Pinpoint the cell where the given text exists, returning its [x, y] midpoint coordinate. 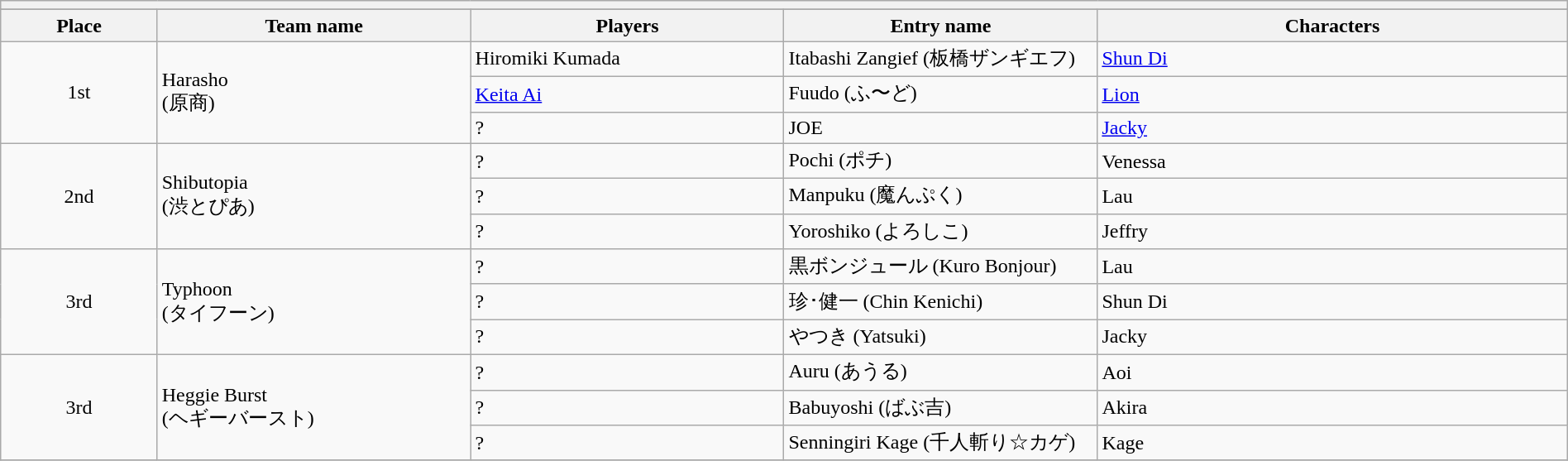
2nd [79, 196]
Keita Ai [627, 94]
JOE [941, 127]
Heggie Burst(ヘギーバースト) [314, 407]
Entry name [941, 26]
Venessa [1332, 161]
Yoroshiko (よろしこ) [941, 232]
Place [79, 26]
Itabashi Zangief (板橋ザンギエフ) [941, 60]
Shibutopia(渋とぴあ) [314, 196]
Kage [1332, 444]
Pochi (ポチ) [941, 161]
Hiromiki Kumada [627, 60]
Senningiri Kage (千人斬り☆カゲ) [941, 444]
Characters [1332, 26]
1st [79, 93]
Harasho(原商) [314, 93]
Jeffry [1332, 232]
Babuyoshi (ばぶ吉) [941, 407]
Aoi [1332, 372]
Akira [1332, 407]
Team name [314, 26]
Typhoon(タイフーン) [314, 302]
Manpuku (魔んぷく) [941, 197]
珍･健一 (Chin Kenichi) [941, 301]
黒ボンジュール (Kuro Bonjour) [941, 267]
Lion [1332, 94]
Auru (あうる) [941, 372]
Fuudo (ふ〜ど) [941, 94]
Players [627, 26]
やつき (Yatsuki) [941, 338]
